For the text-containing cell, return its midpoint in (x, y) coordinate format. 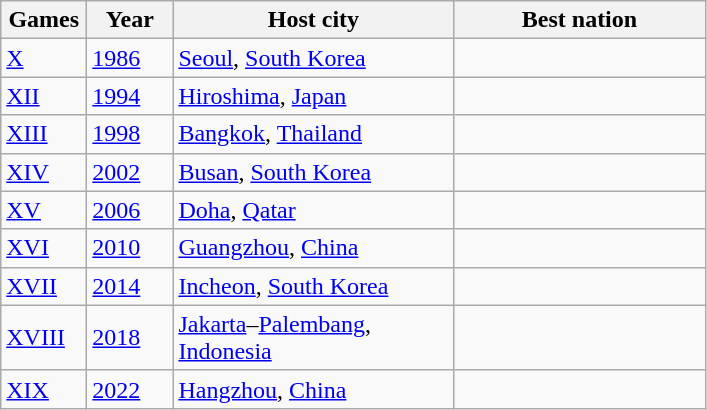
2010 (130, 248)
Best nation (580, 20)
XVI (44, 248)
1986 (130, 58)
2006 (130, 210)
Hiroshima, Japan (314, 96)
Hangzhou, China (314, 389)
Seoul, South Korea (314, 58)
Year (130, 20)
2002 (130, 172)
XIV (44, 172)
1998 (130, 134)
Games (44, 20)
2022 (130, 389)
Guangzhou, China (314, 248)
XVII (44, 286)
Busan, South Korea (314, 172)
2014 (130, 286)
Bangkok, Thailand (314, 134)
Jakarta–Palembang, Indonesia (314, 338)
Host city (314, 20)
X (44, 58)
Doha, Qatar (314, 210)
1994 (130, 96)
XIII (44, 134)
XIX (44, 389)
Incheon, South Korea (314, 286)
XII (44, 96)
2018 (130, 338)
XVIII (44, 338)
XV (44, 210)
